Detect which cell encompasses the target text, then output its (x, y) center coordinate. 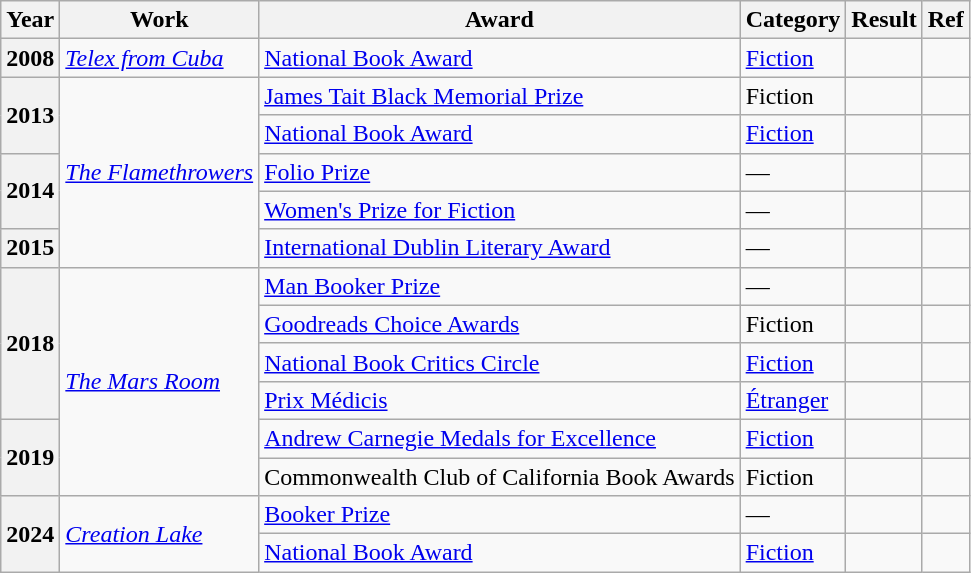
International Dublin Literary Award (500, 248)
Andrew Carnegie Medals for Excellence (500, 438)
Year (30, 20)
National Book Critics Circle (500, 362)
Result (884, 20)
Women's Prize for Fiction (500, 210)
2014 (30, 191)
James Tait Black Memorial Prize (500, 96)
2013 (30, 115)
Étranger (793, 400)
Award (500, 20)
Man Booker Prize (500, 286)
2015 (30, 248)
2019 (30, 457)
Creation Lake (160, 534)
Category (793, 20)
Work (160, 20)
Telex from Cuba (160, 58)
Commonwealth Club of California Book Awards (500, 477)
2008 (30, 58)
Booker Prize (500, 515)
The Flamethrowers (160, 172)
Folio Prize (500, 172)
Ref (946, 20)
Goodreads Choice Awards (500, 324)
2018 (30, 343)
Prix Médicis (500, 400)
2024 (30, 534)
The Mars Room (160, 381)
